Scan for the cell matching the given text and deliver its (X, Y) coordinate at center. 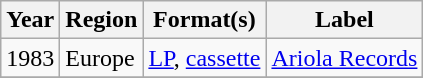
Ariola Records (344, 58)
Year (30, 20)
Region (102, 20)
Label (344, 20)
1983 (30, 58)
Format(s) (204, 20)
LP, cassette (204, 58)
Europe (102, 58)
